Return [x, y] of the center of cell containing provided text 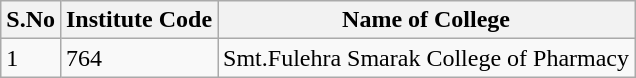
Name of College [426, 20]
764 [138, 58]
Institute Code [138, 20]
S.No [31, 20]
1 [31, 58]
Smt.Fulehra Smarak College of Pharmacy [426, 58]
